Determine the (x, y) coordinate at the center of the cell enclosing the given text.  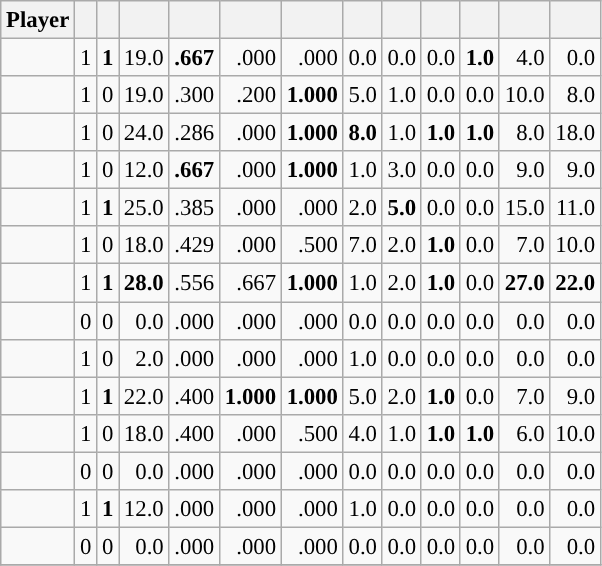
.385 (194, 208)
.286 (194, 133)
27.0 (524, 283)
15.0 (524, 208)
3.0 (402, 170)
11.0 (575, 208)
.429 (194, 245)
24.0 (144, 133)
.300 (194, 95)
.556 (194, 283)
.200 (250, 95)
6.0 (524, 433)
Player (38, 20)
28.0 (144, 283)
25.0 (144, 208)
